Capture the cell that displays the provided text and extract its [X, Y] central coordinate. 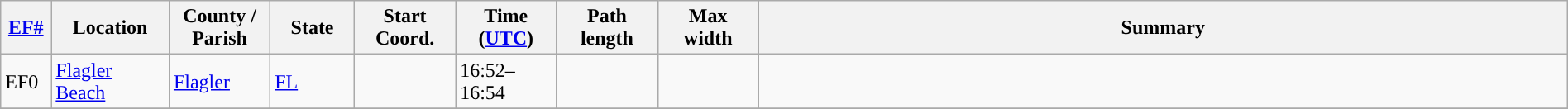
Location [111, 28]
Path length [607, 28]
County / Parish [219, 28]
Flagler [219, 81]
State [313, 28]
Time (UTC) [506, 28]
Max width [708, 28]
EF# [26, 28]
Summary [1163, 28]
Start Coord. [404, 28]
Flagler Beach [111, 81]
16:52–16:54 [506, 81]
EF0 [26, 81]
FL [313, 81]
